From the cell containing the given text, extract its center point as [X, Y] coordinate. 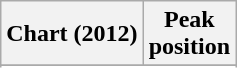
Chart (2012) [72, 34]
Peakposition [189, 34]
